From the cell containing the given text, extract its center point as (X, Y) coordinate. 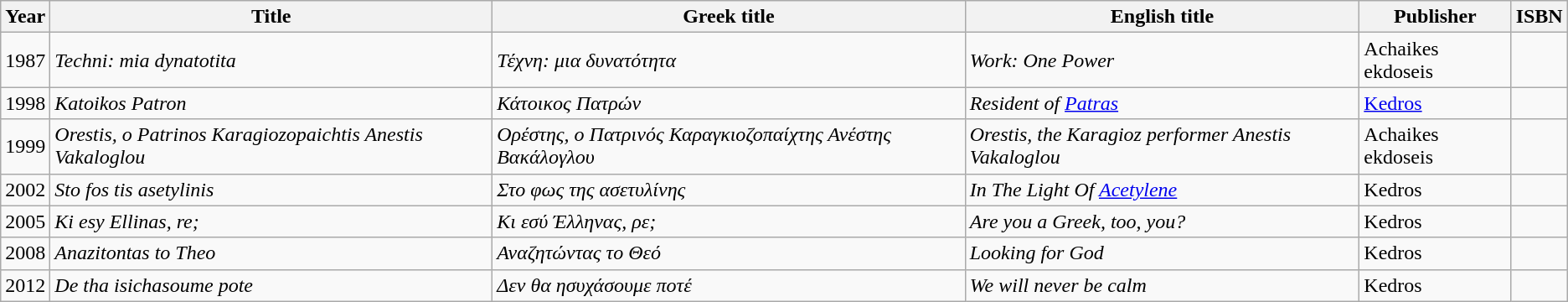
Δεν θα ησυχάσουμε ποτέ (729, 285)
Are you a Greek, too, you? (1163, 221)
ISBN (1540, 17)
Publisher (1436, 17)
Orestis, o Patrinos Karagiozopaichtis Anestis Vakaloglou (271, 146)
Στο φως της ασετυλίνης (729, 190)
1998 (25, 103)
Resident of Patras (1163, 103)
Κάτοικος Πατρών (729, 103)
Anazitontas to Theo (271, 253)
Κι εσύ Έλληνας, ρε; (729, 221)
1987 (25, 60)
In The Light Of Acetylene (1163, 190)
Work: One Power (1163, 60)
Title (271, 17)
Ki esy Ellinas, re; (271, 221)
Τέχνη: μια δυνατότητα (729, 60)
Sto fos tis asetylinis (271, 190)
2008 (25, 253)
Looking for God (1163, 253)
De tha isichasoume pote (271, 285)
Orestis, the Karagioz performer Anestis Vakaloglou (1163, 146)
Ορέστης, ο Πατρινός Καραγκιοζοπαίχτης Ανέστης Βακάλογλου (729, 146)
English title (1163, 17)
Techni: mia dynatotita (271, 60)
We will never be calm (1163, 285)
2002 (25, 190)
2005 (25, 221)
1999 (25, 146)
Year (25, 17)
Greek title (729, 17)
2012 (25, 285)
Αναζητώντας το Θεό (729, 253)
Katoikos Patron (271, 103)
